From the cell containing the given text, extract its center point as (X, Y) coordinate. 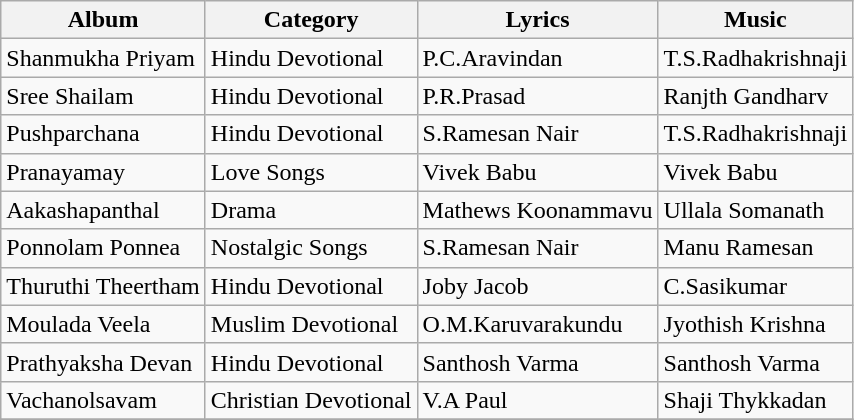
Aakashapanthal (104, 210)
Album (104, 20)
Muslim Devotional (311, 324)
Lyrics (538, 20)
P.R.Prasad (538, 96)
Thuruthi Theertham (104, 286)
P.C.Aravindan (538, 58)
Jyothish Krishna (756, 324)
Ponnolam Ponnea (104, 248)
Shaji Thykkadan (756, 400)
Manu Ramesan (756, 248)
Christian Devotional (311, 400)
Mathews Koonammavu (538, 210)
Vachanolsavam (104, 400)
C.Sasikumar (756, 286)
Joby Jacob (538, 286)
O.M.Karuvarakundu (538, 324)
Shanmukha Priyam (104, 58)
Moulada Veela (104, 324)
Pranayamay (104, 172)
Nostalgic Songs (311, 248)
Category (311, 20)
Pushparchana (104, 134)
Drama (311, 210)
Sree Shailam (104, 96)
V.A Paul (538, 400)
Ullala Somanath (756, 210)
Ranjth Gandharv (756, 96)
Love Songs (311, 172)
Music (756, 20)
Prathyaksha Devan (104, 362)
